Search for the cell housing the specified text and yield its [x, y] center coordinate. 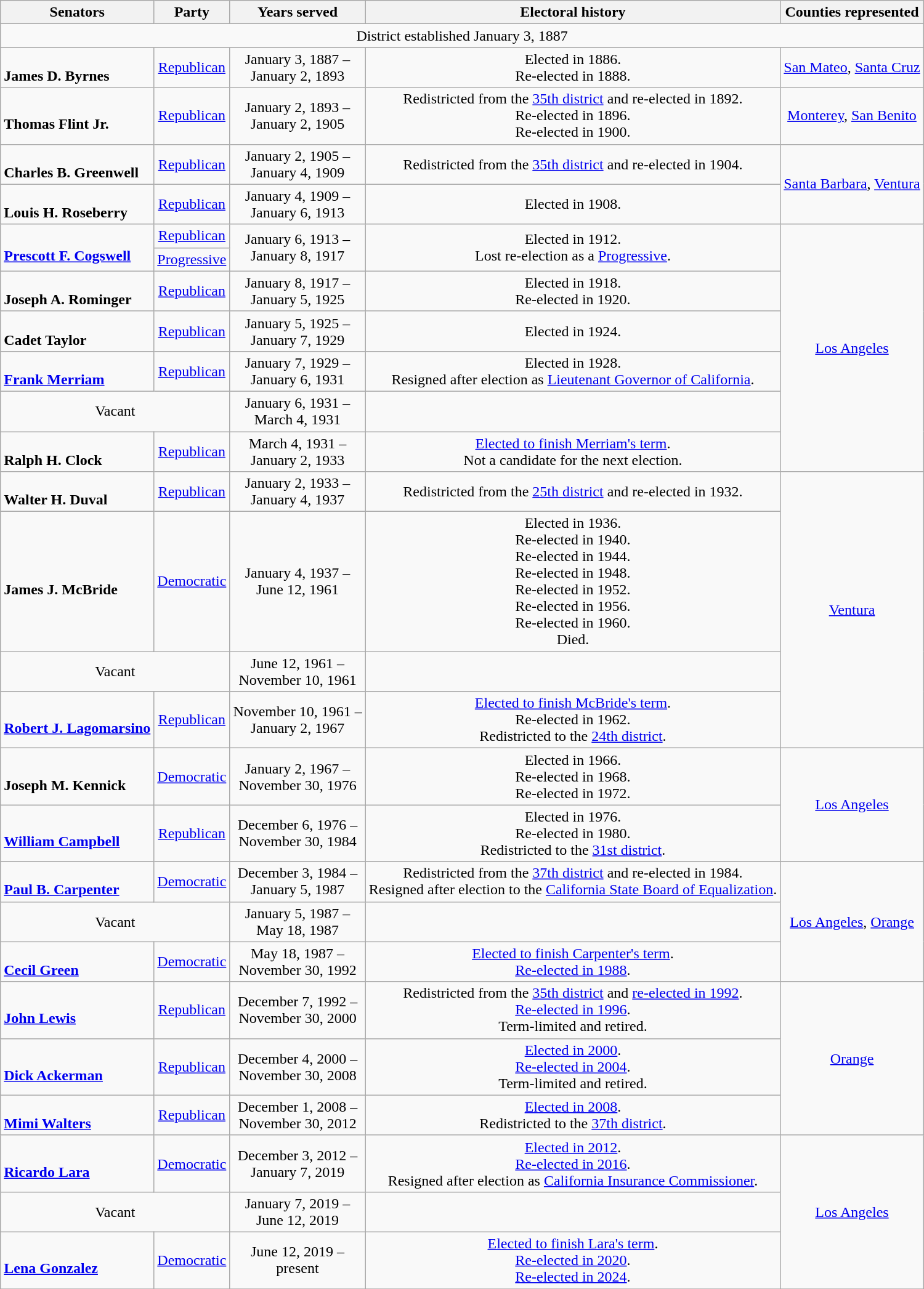
Los Angeles, Orange [853, 921]
Years served [298, 12]
Charles B. Greenwell [78, 164]
Robert J. Lagomarsino [78, 720]
District established January 3, 1887 [462, 36]
Joseph M. Kennick [78, 777]
January 2, 1967 – November 30, 1976 [298, 777]
January 5, 1925 – January 7, 1929 [298, 331]
January 8, 1917 – January 5, 1925 [298, 291]
Cadet Taylor [78, 331]
Elected in 1918. Re-elected in 1920. [573, 291]
Elected in 1966. Re-elected in 1968. Re-elected in 1972. [573, 777]
June 12, 1961 – November 10, 1961 [298, 671]
January 7, 2019 – June 12, 2019 [298, 1212]
John Lewis [78, 1010]
Santa Barbara, Ventura [853, 184]
Redistricted from the 35th district and re-elected in 1992. Re-elected in 1996. Term-limited and retired. [573, 1010]
Dick Ackerman [78, 1067]
January 6, 1913 – January 8, 1917 [298, 248]
Elected in 1912. Lost re-election as a Progressive. [573, 248]
Joseph A. Rominger [78, 291]
Redistricted from the 25th district and re-elected in 1932. [573, 491]
Ricardo Lara [78, 1163]
May 18, 1987 – November 30, 1992 [298, 962]
December 3, 2012 – January 7, 2019 [298, 1163]
San Mateo, Santa Cruz [853, 68]
Elected in 1924. [573, 331]
December 7, 1992 – November 30, 2000 [298, 1010]
Louis H. Roseberry [78, 204]
Walter H. Duval [78, 491]
Ventura [853, 610]
Electoral history [573, 12]
William Campbell [78, 833]
Monterey, San Benito [853, 116]
January 4, 1909 – January 6, 1913 [298, 204]
Redistricted from the 35th district and re-elected in 1892. Re-elected in 1896. Re-elected in 1900. [573, 116]
December 3, 1984 – January 5, 1987 [298, 882]
December 4, 2000 – November 30, 2008 [298, 1067]
Elected in 1908. [573, 204]
Elected in 1976. Re-elected in 1980. Redistricted to the 31st district. [573, 833]
January 6, 1931 – March 4, 1931 [298, 411]
January 3, 1887 – January 2, 1893 [298, 68]
Ralph H. Clock [78, 451]
June 12, 2019 – present [298, 1260]
Cecil Green [78, 962]
Elected to finish McBride's term. Re-elected in 1962. Redistricted to the 24th district. [573, 720]
Elected in 2000. Re-elected in 2004. Term-limited and retired. [573, 1067]
March 4, 1931 – January 2, 1933 [298, 451]
January 5, 1987 – May 18, 1987 [298, 921]
Senators [78, 12]
Frank Merriam [78, 371]
January 2, 1893 – January 2, 1905 [298, 116]
Thomas Flint Jr. [78, 116]
James D. Byrnes [78, 68]
January 7, 1929 – January 6, 1931 [298, 371]
Elected in 2008. Redistricted to the 37th district. [573, 1115]
Party [192, 12]
Elected in 1928. Resigned after election as Lieutenant Governor of California. [573, 371]
Redistricted from the 37th district and re-elected in 1984. Resigned after election to the California State Board of Equalization. [573, 882]
January 4, 1937 – June 12, 1961 [298, 581]
Prescott F. Cogswell [78, 248]
Elected to finish Lara's term. Re-elected in 2020. Re-elected in 2024. [573, 1260]
December 1, 2008 – November 30, 2012 [298, 1115]
January 2, 1905 – January 4, 1909 [298, 164]
Mimi Walters [78, 1115]
Counties represented [853, 12]
James J. McBride [78, 581]
December 6, 1976 – November 30, 1984 [298, 833]
Elected in 1886. Re-elected in 1888. [573, 68]
Paul B. Carpenter [78, 882]
Orange [853, 1058]
Elected to finish Carpenter's term. Re-elected in 1988. [573, 962]
January 2, 1933 – January 4, 1937 [298, 491]
Redistricted from the 35th district and re-elected in 1904. [573, 164]
Elected in 2012. Re-elected in 2016. Resigned after election as California Insurance Commissioner. [573, 1163]
Elected to finish Merriam's term. Not a candidate for the next election. [573, 451]
November 10, 1961 – January 2, 1967 [298, 720]
Elected in 1936. Re-elected in 1940. Re-elected in 1944. Re-elected in 1948. Re-elected in 1952. Re-elected in 1956. Re-elected in 1960. Died. [573, 581]
Lena Gonzalez [78, 1260]
Progressive [192, 259]
